Locate the cell with the specified text and output its [x, y] center coordinate. 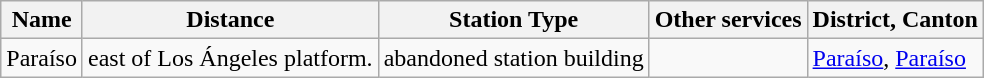
Other services [728, 20]
District, Canton [895, 20]
east of Los Ángeles platform. [230, 58]
Paraíso [42, 58]
Name [42, 20]
abandoned station building [514, 58]
Paraíso, Paraíso [895, 58]
Station Type [514, 20]
Distance [230, 20]
